Extract the (x, y) coordinate from the center of the cell holding the provided text.  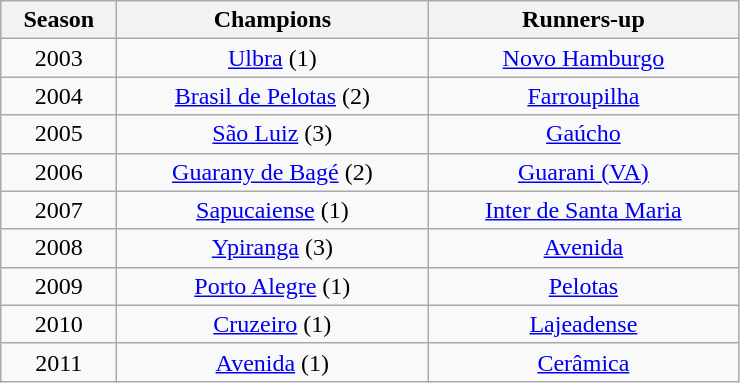
Cerâmica (584, 362)
2007 (59, 210)
Guarani (VA) (584, 172)
Pelotas (584, 286)
Porto Alegre (1) (272, 286)
Cruzeiro (1) (272, 324)
2003 (59, 58)
Farroupilha (584, 96)
2009 (59, 286)
Avenida (584, 248)
Ypiranga (3) (272, 248)
Ulbra (1) (272, 58)
São Luiz (3) (272, 134)
Gaúcho (584, 134)
Season (59, 20)
2005 (59, 134)
Champions (272, 20)
Inter de Santa Maria (584, 210)
Runners-up (584, 20)
Lajeadense (584, 324)
Avenida (1) (272, 362)
2006 (59, 172)
2008 (59, 248)
2011 (59, 362)
2004 (59, 96)
Brasil de Pelotas (2) (272, 96)
Sapucaiense (1) (272, 210)
Novo Hamburgo (584, 58)
Guarany de Bagé (2) (272, 172)
2010 (59, 324)
